Pinpoint the cell where the given text exists, returning its (X, Y) midpoint coordinate. 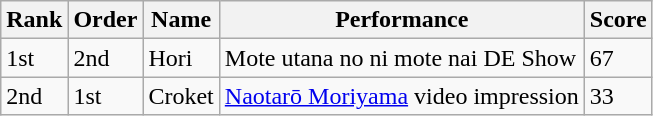
Performance (402, 20)
Hori (181, 58)
Croket (181, 96)
Name (181, 20)
Order (106, 20)
33 (618, 96)
67 (618, 58)
Naotarō Moriyama video impression (402, 96)
Mote utana no ni mote nai DE Show (402, 58)
Rank (34, 20)
Score (618, 20)
